Extract the (X, Y) coordinate from the center of the cell holding the provided text.  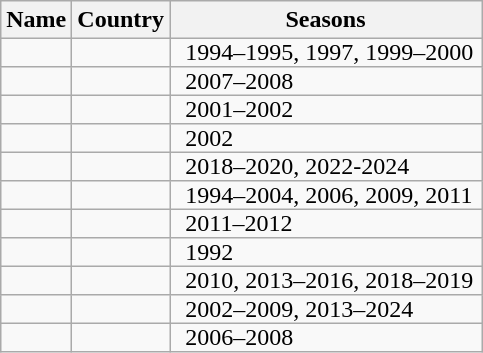
Country (121, 20)
2001–2002 (326, 110)
Seasons (326, 20)
2018–2020, 2022-2024 (326, 167)
2002–2009, 2013–2024 (326, 309)
Name (36, 20)
1994–1995, 1997, 1999–2000 (326, 53)
2007–2008 (326, 81)
1992 (326, 252)
1994–2004, 2006, 2009, 2011 (326, 195)
2011–2012 (326, 224)
2006–2008 (326, 338)
2010, 2013–2016, 2018–2019 (326, 281)
2002 (326, 138)
